Output the (x, y) coordinate of the center of the cell containing the given text.  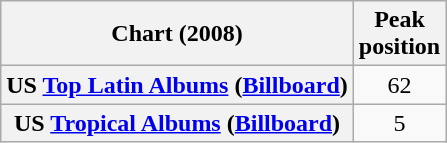
Peakposition (399, 34)
US Top Latin Albums (Billboard) (178, 85)
5 (399, 123)
62 (399, 85)
Chart (2008) (178, 34)
US Tropical Albums (Billboard) (178, 123)
